From the cell containing the given text, extract its center point as (x, y) coordinate. 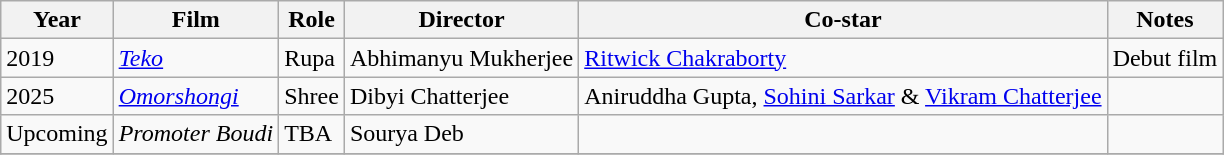
Co-star (843, 20)
Ritwick Chakraborty (843, 58)
Debut film (1165, 58)
Sourya Deb (461, 134)
2025 (57, 96)
Film (196, 20)
Upcoming (57, 134)
Promoter Boudi (196, 134)
TBA (312, 134)
Year (57, 20)
Omorshongi (196, 96)
2019 (57, 58)
Teko (196, 58)
Role (312, 20)
Aniruddha Gupta, Sohini Sarkar & Vikram Chatterjee (843, 96)
Rupa (312, 58)
Dibyi Chatterjee (461, 96)
Abhimanyu Mukherjee (461, 58)
Notes (1165, 20)
Director (461, 20)
Shree (312, 96)
